Extract the [x, y] coordinate from the center of the cell holding the provided text.  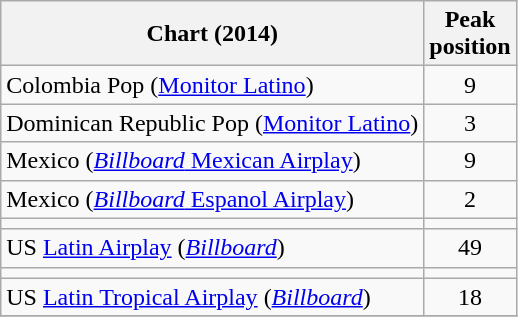
Chart (2014) [212, 34]
US Latin Tropical Airplay (Billboard) [212, 297]
Colombia Pop (Monitor Latino) [212, 85]
49 [470, 248]
2 [470, 199]
US Latin Airplay (Billboard) [212, 248]
Peakposition [470, 34]
Dominican Republic Pop (Monitor Latino) [212, 123]
18 [470, 297]
3 [470, 123]
Mexico (Billboard Espanol Airplay) [212, 199]
Mexico (Billboard Mexican Airplay) [212, 161]
